Return (X, Y) of the center of cell containing provided text 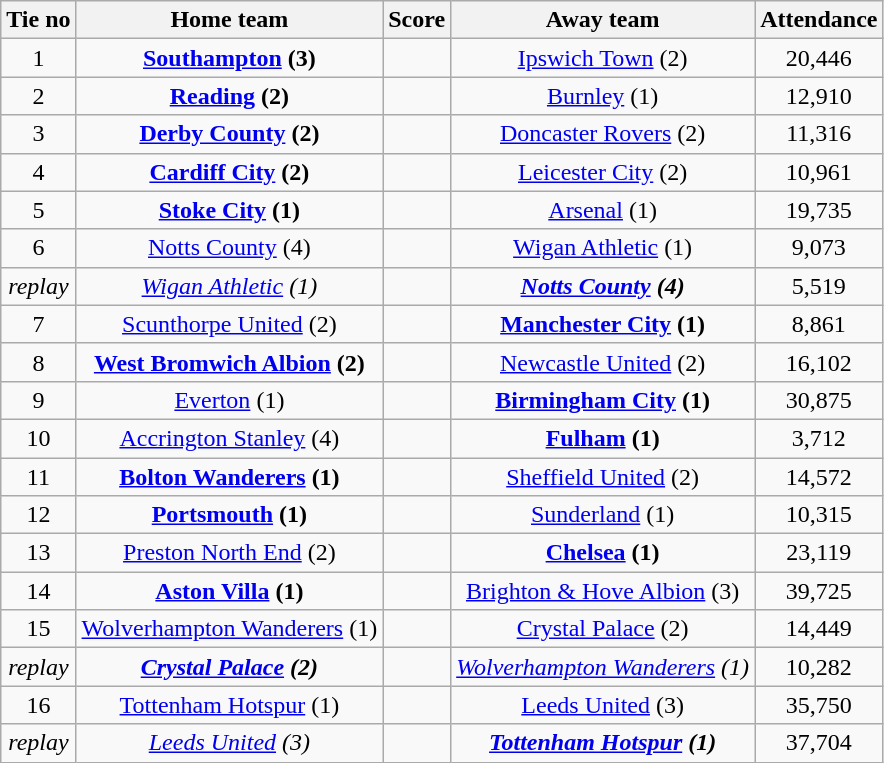
1 (38, 58)
Burnley (1) (603, 96)
Away team (603, 20)
3 (38, 134)
37,704 (819, 743)
Scunthorpe United (2) (230, 324)
Southampton (3) (230, 58)
2 (38, 96)
10,315 (819, 515)
11,316 (819, 134)
Birmingham City (1) (603, 400)
10,282 (819, 667)
9,073 (819, 248)
10 (38, 438)
Stoke City (1) (230, 210)
Portsmouth (1) (230, 515)
Score (417, 20)
Attendance (819, 20)
12 (38, 515)
14 (38, 591)
West Bromwich Albion (2) (230, 362)
Everton (1) (230, 400)
Chelsea (1) (603, 553)
12,910 (819, 96)
23,119 (819, 553)
7 (38, 324)
4 (38, 172)
19,735 (819, 210)
5 (38, 210)
Home team (230, 20)
Aston Villa (1) (230, 591)
Fulham (1) (603, 438)
Derby County (2) (230, 134)
16,102 (819, 362)
3,712 (819, 438)
8 (38, 362)
9 (38, 400)
5,519 (819, 286)
Accrington Stanley (4) (230, 438)
Bolton Wanderers (1) (230, 477)
Manchester City (1) (603, 324)
6 (38, 248)
Arsenal (1) (603, 210)
Leicester City (2) (603, 172)
13 (38, 553)
Tie no (38, 20)
Sheffield United (2) (603, 477)
39,725 (819, 591)
20,446 (819, 58)
Brighton & Hove Albion (3) (603, 591)
11 (38, 477)
Sunderland (1) (603, 515)
Ipswich Town (2) (603, 58)
Doncaster Rovers (2) (603, 134)
14,572 (819, 477)
35,750 (819, 705)
Newcastle United (2) (603, 362)
15 (38, 629)
30,875 (819, 400)
Reading (2) (230, 96)
10,961 (819, 172)
16 (38, 705)
14,449 (819, 629)
Cardiff City (2) (230, 172)
8,861 (819, 324)
Preston North End (2) (230, 553)
